For the text-containing cell, return its midpoint in (X, Y) coordinate format. 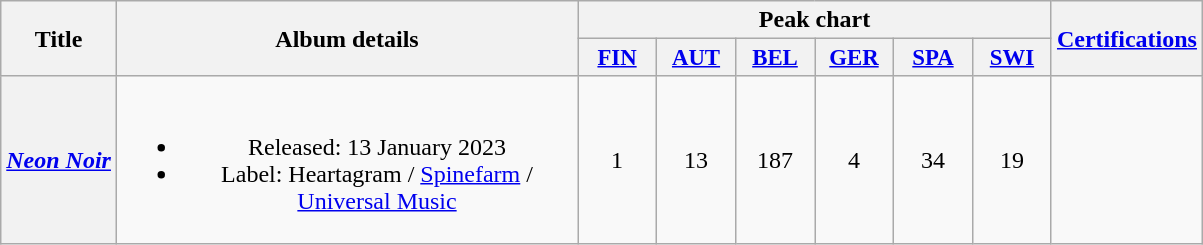
Peak chart (815, 20)
13 (696, 160)
BEL (776, 58)
SWI (1012, 58)
4 (854, 160)
1 (618, 160)
Title (59, 39)
FIN (618, 58)
GER (854, 58)
Released: 13 January 2023Label: Heartagram / Spinefarm / Universal Music (346, 160)
AUT (696, 58)
34 (932, 160)
187 (776, 160)
Neon Noir (59, 160)
19 (1012, 160)
Album details (346, 39)
SPA (932, 58)
Certifications (1126, 39)
